Return the [x, y] coordinate for the center point of the cell that contains the specified text.  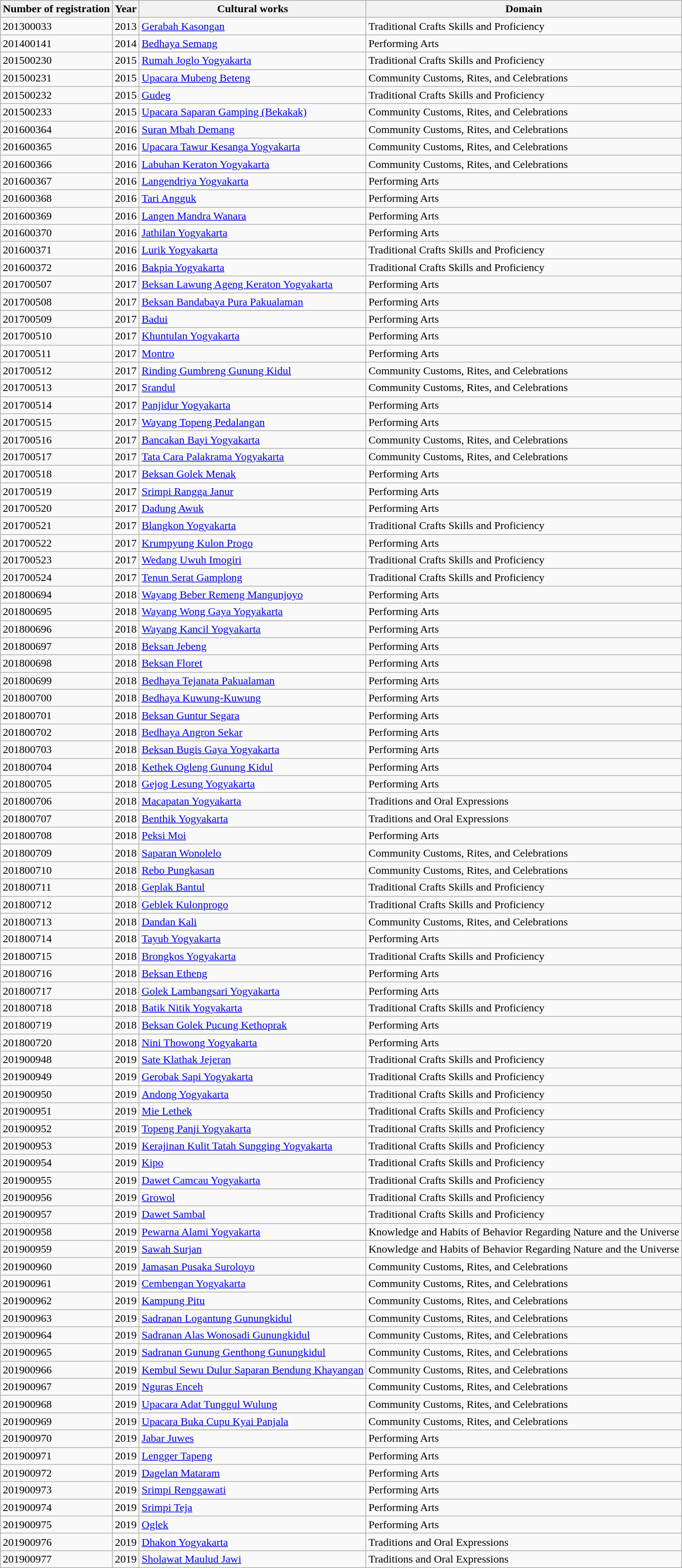
201700507 [56, 285]
201900977 [56, 1559]
Kampung Pitu [253, 1301]
Suran Mbah Demang [253, 129]
Bedhaya Tejanata Pakualaman [253, 681]
Kethek Ogleng Gunung Kidul [253, 767]
201700513 [56, 388]
201700515 [56, 422]
Geplak Bantul [253, 887]
201900970 [56, 1439]
201900948 [56, 1060]
201600371 [56, 250]
201900952 [56, 1129]
201700518 [56, 474]
Gerabah Kasongan [253, 26]
201900959 [56, 1249]
Dandan Kali [253, 922]
Oglek [253, 1525]
Saparan Wonolelo [253, 853]
201700517 [56, 457]
201500231 [56, 78]
Upacara Tawur Kesanga Yogyakarta [253, 147]
Tayub Yogyakarta [253, 939]
Dawet Camcau Yogyakarta [253, 1180]
Dagelan Mataram [253, 1473]
201600365 [56, 147]
Panjidur Yogyakarta [253, 405]
Kerajinan Kulit Tatah Sungging Yogyakarta [253, 1146]
Growol [253, 1197]
201700523 [56, 560]
201800700 [56, 698]
201600372 [56, 267]
Geblek Kulonprogo [253, 905]
Topeng Panji Yogyakarta [253, 1129]
201900960 [56, 1266]
Rumah Joglo Yogyakarta [253, 61]
201700511 [56, 353]
Andong Yogyakarta [253, 1094]
201800694 [56, 595]
Beksan Golek Menak [253, 474]
Jamasan Pusaka Suroloyo [253, 1266]
201900962 [56, 1301]
Bancakan Bayi Yogyakarta [253, 439]
201800719 [56, 1025]
Khuntulan Yogyakarta [253, 336]
Blangkon Yogyakarta [253, 526]
Jabar Juwes [253, 1439]
201900955 [56, 1180]
Benthik Yogyakarta [253, 819]
201800716 [56, 973]
201700521 [56, 526]
Sadranan Gunung Genthong Gunungkidul [253, 1353]
201900958 [56, 1232]
201900963 [56, 1318]
Dadung Awuk [253, 509]
Jathilan Yogyakarta [253, 233]
Mie Lethek [253, 1111]
201800704 [56, 767]
Kipo [253, 1163]
201900974 [56, 1507]
Montro [253, 353]
201900961 [56, 1283]
Badui [253, 319]
Sadranan Alas Wonosadi Gunungkidul [253, 1335]
2014 [126, 43]
201700512 [56, 371]
201800712 [56, 905]
201800717 [56, 991]
Batik Nitik Yogyakarta [253, 1008]
Peksi Moi [253, 836]
201500232 [56, 95]
Sadranan Logantung Gunungkidul [253, 1318]
201900956 [56, 1197]
201900972 [56, 1473]
201500233 [56, 112]
201700522 [56, 543]
Domain [524, 9]
Wayang Topeng Pedalangan [253, 422]
201500230 [56, 61]
201900975 [56, 1525]
Langendriya Yogyakarta [253, 181]
Dawet Sambal [253, 1215]
Tari Angguk [253, 198]
201800709 [56, 853]
Beksan Jebeng [253, 646]
Wayang Kancil Yogyakarta [253, 629]
Lurik Yogyakarta [253, 250]
201600364 [56, 129]
201800703 [56, 749]
Beksan Guntur Segara [253, 715]
201600367 [56, 181]
201700516 [56, 439]
Beksan Lawung Ageng Keraton Yogyakarta [253, 285]
Rinding Gumbreng Gunung Kidul [253, 371]
201600370 [56, 233]
201800696 [56, 629]
Krumpyung Kulon Progo [253, 543]
201900957 [56, 1215]
Gerobak Sapi Yogyakarta [253, 1077]
Tata Cara Palakrama Yogyakarta [253, 457]
Nini Thowong Yogyakarta [253, 1042]
201800705 [56, 784]
Upacara Saparan Gamping (Bekakak) [253, 112]
Golek Lambangsari Yogyakarta [253, 991]
201900949 [56, 1077]
201900966 [56, 1370]
201900965 [56, 1353]
201900951 [56, 1111]
201800720 [56, 1042]
201800702 [56, 732]
Srimpi Rangga Janur [253, 491]
201800710 [56, 870]
201800711 [56, 887]
201700509 [56, 319]
201800715 [56, 956]
201400141 [56, 43]
201900950 [56, 1094]
201900969 [56, 1421]
Srimpi Renggawati [253, 1490]
201800718 [56, 1008]
Macapatan Yogyakarta [253, 801]
Beksan Bugis Gaya Yogyakarta [253, 749]
Beksan Floret [253, 663]
201800713 [56, 922]
Year [126, 9]
Pewarna Alami Yogyakarta [253, 1232]
Lengger Tapeng [253, 1456]
201900976 [56, 1542]
Bakpia Yogyakarta [253, 267]
201700519 [56, 491]
201700508 [56, 302]
Beksan Bandabaya Pura Pakualaman [253, 302]
201700510 [56, 336]
Beksan Golek Pucung Kethoprak [253, 1025]
Gejog Lesung Yogyakarta [253, 784]
Sawah Surjan [253, 1249]
Srandul [253, 388]
Sholawat Maulud Jawi [253, 1559]
Tenun Serat Gamplong [253, 577]
Labuhan Keraton Yogyakarta [253, 164]
Number of registration [56, 9]
201300033 [56, 26]
201900964 [56, 1335]
Cultural works [253, 9]
Wayang Beber Remeng Mangunjoyo [253, 595]
201700524 [56, 577]
Gudeg [253, 95]
201900971 [56, 1456]
201800701 [56, 715]
201800707 [56, 819]
201900973 [56, 1490]
201900953 [56, 1146]
Wedang Uwuh Imogiri [253, 560]
Bedhaya Kuwung-Kuwung [253, 698]
Upacara Adat Tunggul Wulung [253, 1404]
Bedhaya Angron Sekar [253, 732]
201600368 [56, 198]
201700514 [56, 405]
201800706 [56, 801]
Upacara Buka Cupu Kyai Panjala [253, 1421]
Rebo Pungkasan [253, 870]
Sate Klathak Jejeran [253, 1060]
Cembengan Yogyakarta [253, 1283]
201900967 [56, 1387]
Kembul Sewu Dulur Saparan Bendung Khayangan [253, 1370]
Wayang Wong Gaya Yogyakarta [253, 612]
201800695 [56, 612]
Upacara Mubeng Beteng [253, 78]
201800698 [56, 663]
Dhakon Yogyakarta [253, 1542]
201700520 [56, 509]
2013 [126, 26]
Beksan Etheng [253, 973]
201800697 [56, 646]
Nguras Enceh [253, 1387]
Brongkos Yogyakarta [253, 956]
201900954 [56, 1163]
201900968 [56, 1404]
201800708 [56, 836]
201800714 [56, 939]
Srimpi Teja [253, 1507]
201800699 [56, 681]
Bedhaya Semang [253, 43]
201600366 [56, 164]
201600369 [56, 216]
Langen Mandra Wanara [253, 216]
